Scan for the cell matching the given text and deliver its [X, Y] coordinate at center. 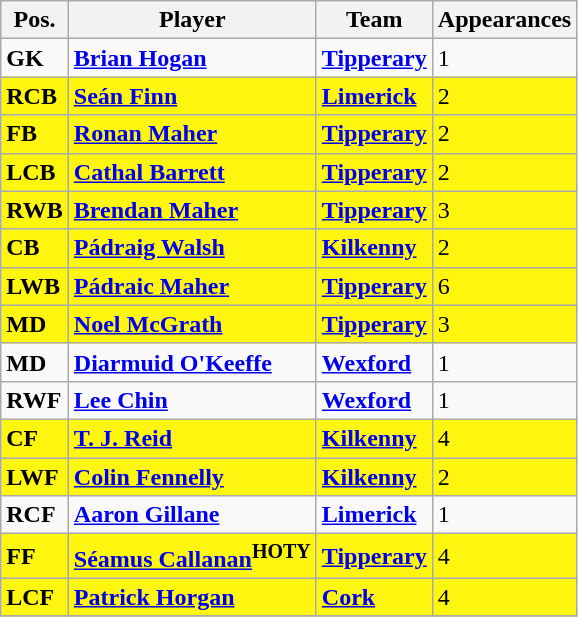
Séamus CallananHOTY [192, 556]
Colin Fennelly [192, 477]
RWF [35, 400]
Brian Hogan [192, 58]
Diarmuid O'Keeffe [192, 362]
Pos. [35, 20]
LWB [35, 286]
LCF [35, 597]
Aaron Gillane [192, 515]
6 [504, 286]
LWF [35, 477]
FF [35, 556]
LCB [35, 172]
Seán Finn [192, 96]
Team [374, 20]
GK [35, 58]
Pádraig Walsh [192, 248]
RCF [35, 515]
Patrick Horgan [192, 597]
Brendan Maher [192, 210]
T. J. Reid [192, 438]
RWB [35, 210]
Cathal Barrett [192, 172]
Player [192, 20]
Appearances [504, 20]
Noel McGrath [192, 324]
Cork [374, 597]
CF [35, 438]
Ronan Maher [192, 134]
Lee Chin [192, 400]
Pádraic Maher [192, 286]
RCB [35, 96]
FB [35, 134]
CB [35, 248]
